Search for the cell housing the specified text and yield its (x, y) center coordinate. 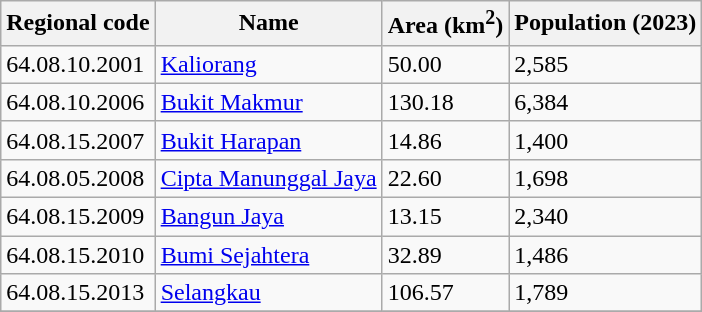
14.86 (446, 140)
Bumi Sejahtera (268, 255)
Name (268, 24)
Bukit Makmur (268, 102)
Selangkau (268, 293)
130.18 (446, 102)
64.08.10.2001 (78, 64)
32.89 (446, 255)
Area (km2) (446, 24)
64.08.10.2006 (78, 102)
64.08.15.2009 (78, 217)
6,384 (606, 102)
Cipta Manunggal Jaya (268, 178)
13.15 (446, 217)
Kaliorang (268, 64)
Population (2023) (606, 24)
22.60 (446, 178)
64.08.15.2007 (78, 140)
1,400 (606, 140)
1,789 (606, 293)
64.08.15.2013 (78, 293)
64.08.05.2008 (78, 178)
2,340 (606, 217)
Regional code (78, 24)
1,698 (606, 178)
2,585 (606, 64)
64.08.15.2010 (78, 255)
Bukit Harapan (268, 140)
50.00 (446, 64)
1,486 (606, 255)
Bangun Jaya (268, 217)
106.57 (446, 293)
